Identify which cell holds the provided text, then report its (X, Y) central coordinate. 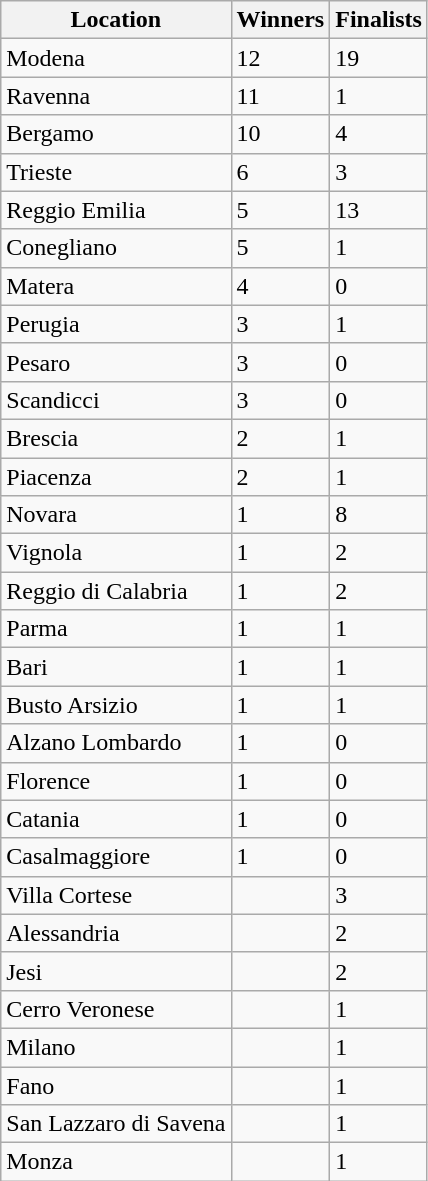
8 (379, 515)
Conegliano (116, 248)
Piacenza (116, 477)
12 (280, 58)
Villa Cortese (116, 895)
Pesaro (116, 362)
Novara (116, 515)
Catania (116, 819)
Cerro Veronese (116, 1009)
Modena (116, 58)
Location (116, 20)
Trieste (116, 172)
Milano (116, 1047)
Monza (116, 1162)
Vignola (116, 553)
Ravenna (116, 96)
6 (280, 172)
13 (379, 210)
Brescia (116, 438)
Finalists (379, 20)
Perugia (116, 324)
10 (280, 134)
Scandicci (116, 400)
San Lazzaro di Savena (116, 1124)
11 (280, 96)
Fano (116, 1085)
Alessandria (116, 933)
Bari (116, 667)
Alzano Lombardo (116, 743)
19 (379, 58)
Winners (280, 20)
Bergamo (116, 134)
Casalmaggiore (116, 857)
Reggio Emilia (116, 210)
Reggio di Calabria (116, 591)
Matera (116, 286)
Busto Arsizio (116, 705)
Parma (116, 629)
Florence (116, 781)
Jesi (116, 971)
